Find where the given text appears and provide that cell's center as [x, y] coordinate. 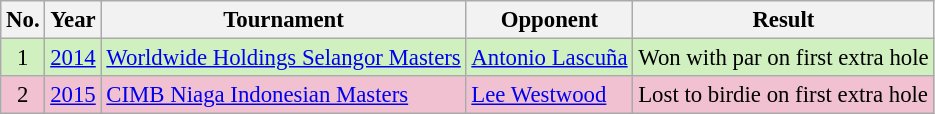
Lee Westwood [550, 95]
Opponent [550, 20]
Won with par on first extra hole [784, 58]
Result [784, 20]
2015 [73, 95]
Year [73, 20]
Lost to birdie on first extra hole [784, 95]
2014 [73, 58]
No. [23, 20]
Tournament [284, 20]
Antonio Lascuña [550, 58]
Worldwide Holdings Selangor Masters [284, 58]
1 [23, 58]
CIMB Niaga Indonesian Masters [284, 95]
2 [23, 95]
